Pinpoint the cell where the given text exists, returning its (X, Y) midpoint coordinate. 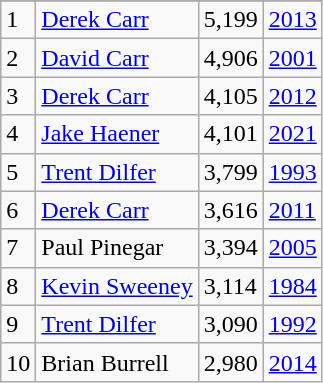
4,906 (230, 58)
2 (18, 58)
8 (18, 286)
1993 (292, 172)
Jake Haener (117, 134)
2014 (292, 362)
10 (18, 362)
4 (18, 134)
6 (18, 210)
1 (18, 20)
3,090 (230, 324)
2011 (292, 210)
3,799 (230, 172)
3 (18, 96)
5 (18, 172)
5,199 (230, 20)
4,105 (230, 96)
3,394 (230, 248)
1984 (292, 286)
Paul Pinegar (117, 248)
2001 (292, 58)
3,616 (230, 210)
2005 (292, 248)
4,101 (230, 134)
3,114 (230, 286)
7 (18, 248)
1992 (292, 324)
2021 (292, 134)
Brian Burrell (117, 362)
David Carr (117, 58)
2012 (292, 96)
2,980 (230, 362)
Kevin Sweeney (117, 286)
2013 (292, 20)
9 (18, 324)
